Identify which cell holds the provided text, then report its [X, Y] central coordinate. 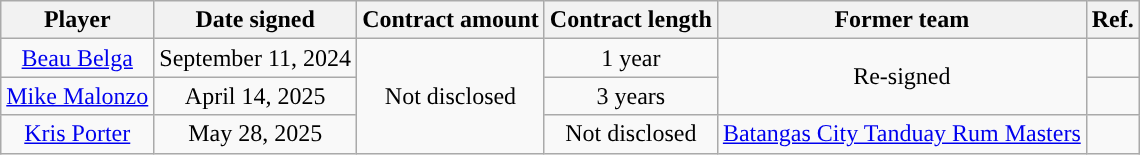
Contract length [630, 20]
Former team [902, 20]
April 14, 2025 [256, 96]
1 year [630, 58]
Batangas City Tanduay Rum Masters [902, 134]
Beau Belga [78, 58]
September 11, 2024 [256, 58]
Re-signed [902, 77]
Mike Malonzo [78, 96]
Contract amount [451, 20]
Date signed [256, 20]
Ref. [1112, 20]
3 years [630, 96]
May 28, 2025 [256, 134]
Kris Porter [78, 134]
Player [78, 20]
